Scan for the cell matching the given text and deliver its (x, y) coordinate at center. 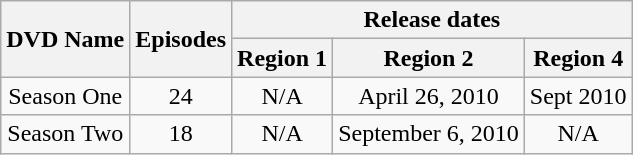
September 6, 2010 (429, 134)
Region 2 (429, 58)
Region 4 (578, 58)
Season One (66, 96)
Season Two (66, 134)
Episodes (181, 39)
DVD Name (66, 39)
Sept 2010 (578, 96)
Release dates (432, 20)
April 26, 2010 (429, 96)
18 (181, 134)
Region 1 (282, 58)
24 (181, 96)
